Capture the cell that displays the provided text and extract its [X, Y] central coordinate. 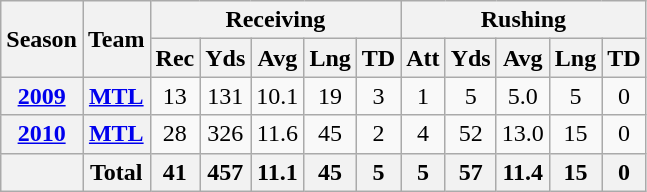
5.0 [522, 96]
28 [175, 134]
326 [226, 134]
Att [423, 58]
Receiving [276, 20]
1 [423, 96]
13.0 [522, 134]
Rec [175, 58]
13 [175, 96]
Team [116, 39]
2010 [42, 134]
Season [42, 39]
11.1 [278, 172]
52 [470, 134]
131 [226, 96]
11.4 [522, 172]
57 [470, 172]
2 [378, 134]
41 [175, 172]
4 [423, 134]
10.1 [278, 96]
2009 [42, 96]
11.6 [278, 134]
3 [378, 96]
457 [226, 172]
19 [330, 96]
Rushing [524, 20]
Total [116, 172]
